For the text-containing cell, return its midpoint in (X, Y) coordinate format. 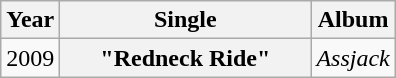
Album (353, 20)
Assjack (353, 58)
Single (186, 20)
"Redneck Ride" (186, 58)
2009 (30, 58)
Year (30, 20)
